From the cell containing the given text, extract its center point as [X, Y] coordinate. 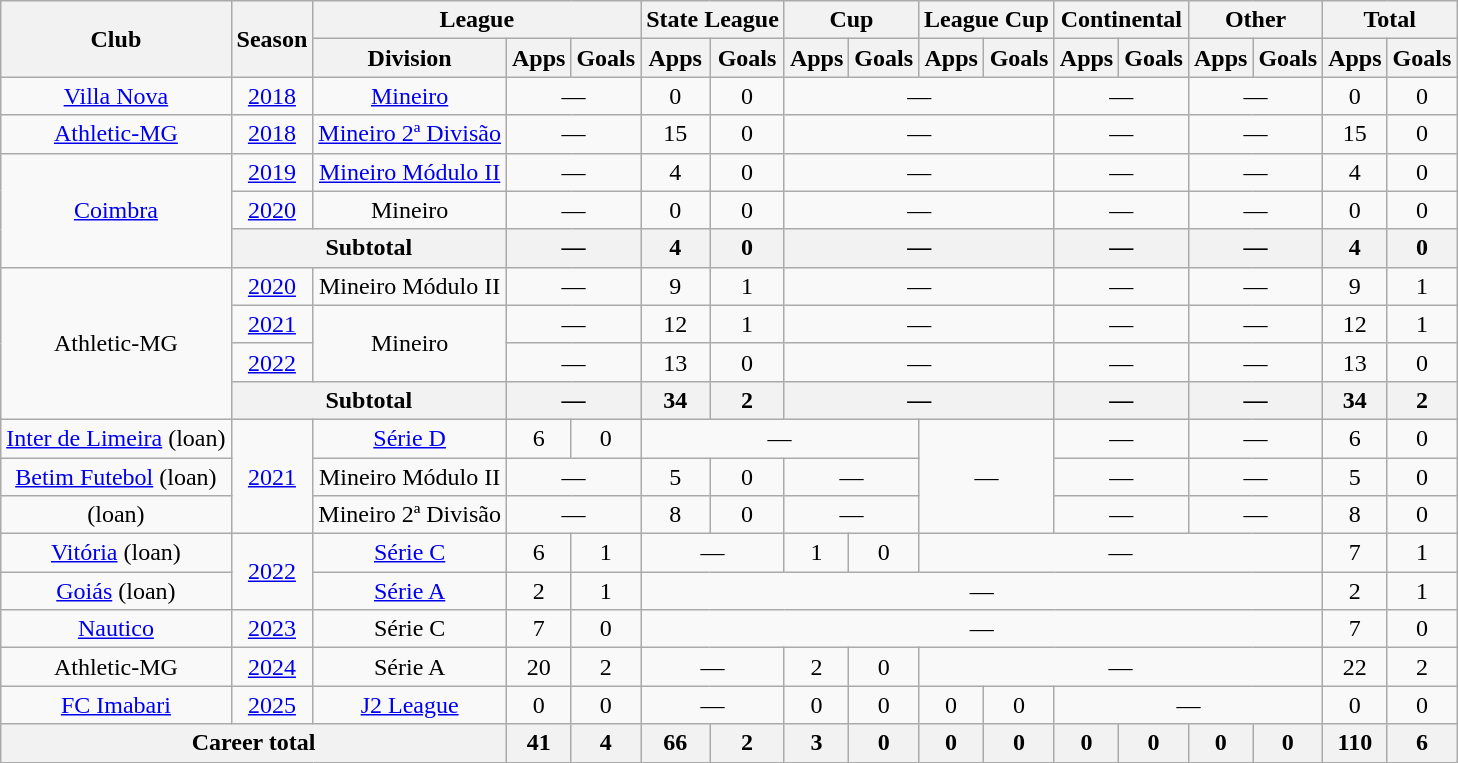
Cup [851, 20]
2025 [272, 705]
2019 [272, 172]
Vitória (loan) [116, 553]
Career total [254, 743]
3 [816, 743]
FC Imabari [116, 705]
Other [1255, 20]
Nautico [116, 629]
Continental [1121, 20]
Série D [410, 438]
41 [538, 743]
League Cup [987, 20]
110 [1355, 743]
Total [1390, 20]
Coimbra [116, 210]
2024 [272, 667]
League [477, 20]
Inter de Limeira (loan) [116, 438]
State League [713, 20]
Club [116, 39]
2023 [272, 629]
Division [410, 58]
22 [1355, 667]
(loan) [116, 515]
Villa Nova [116, 96]
Betim Futebol (loan) [116, 477]
66 [676, 743]
20 [538, 667]
Season [272, 39]
Goiás (loan) [116, 591]
J2 League [410, 705]
